Capture the cell that displays the provided text and extract its [X, Y] central coordinate. 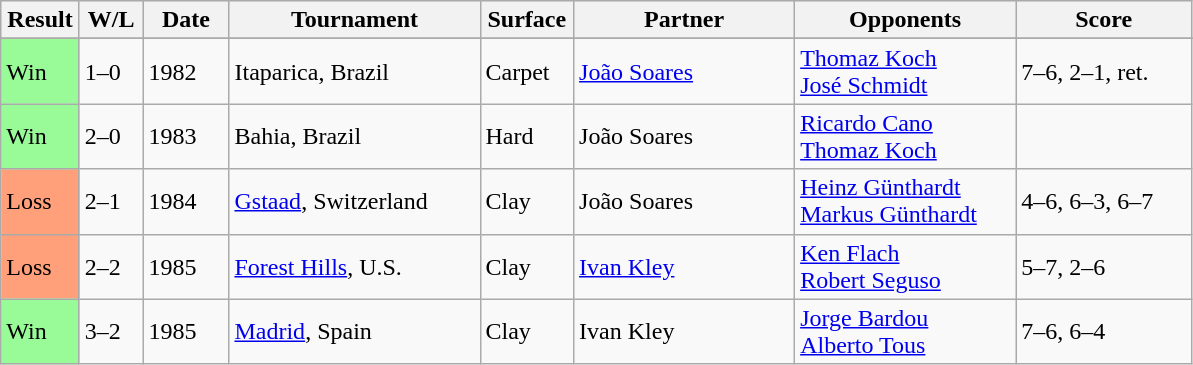
Madrid, Spain [354, 332]
Gstaad, Switzerland [354, 202]
Ricardo Cano Thomaz Koch [906, 136]
Date [186, 20]
W/L [111, 20]
5–7, 2–6 [1104, 266]
7–6, 2–1, ret. [1104, 72]
3–2 [111, 332]
Surface [527, 20]
Carpet [527, 72]
1983 [186, 136]
Opponents [906, 20]
Bahia, Brazil [354, 136]
2–1 [111, 202]
Ken Flach Robert Seguso [906, 266]
Forest Hills, U.S. [354, 266]
2–0 [111, 136]
Thomaz Koch José Schmidt [906, 72]
Score [1104, 20]
7–6, 6–4 [1104, 332]
Jorge Bardou Alberto Tous [906, 332]
Result [40, 20]
Itaparica, Brazil [354, 72]
1–0 [111, 72]
Partner [684, 20]
1984 [186, 202]
2–2 [111, 266]
4–6, 6–3, 6–7 [1104, 202]
Tournament [354, 20]
Heinz Günthardt Markus Günthardt [906, 202]
Hard [527, 136]
1982 [186, 72]
